Pinpoint the cell where the given text exists, returning its (X, Y) midpoint coordinate. 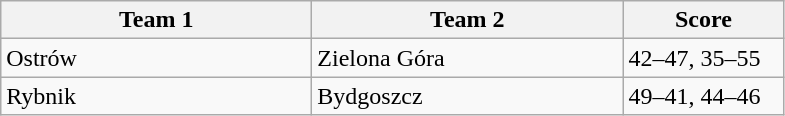
Team 2 (468, 20)
49–41, 44–46 (704, 96)
Score (704, 20)
Team 1 (156, 20)
Rybnik (156, 96)
Zielona Góra (468, 58)
Ostrów (156, 58)
Bydgoszcz (468, 96)
42–47, 35–55 (704, 58)
